Locate the cell with the specified text and output its (x, y) center coordinate. 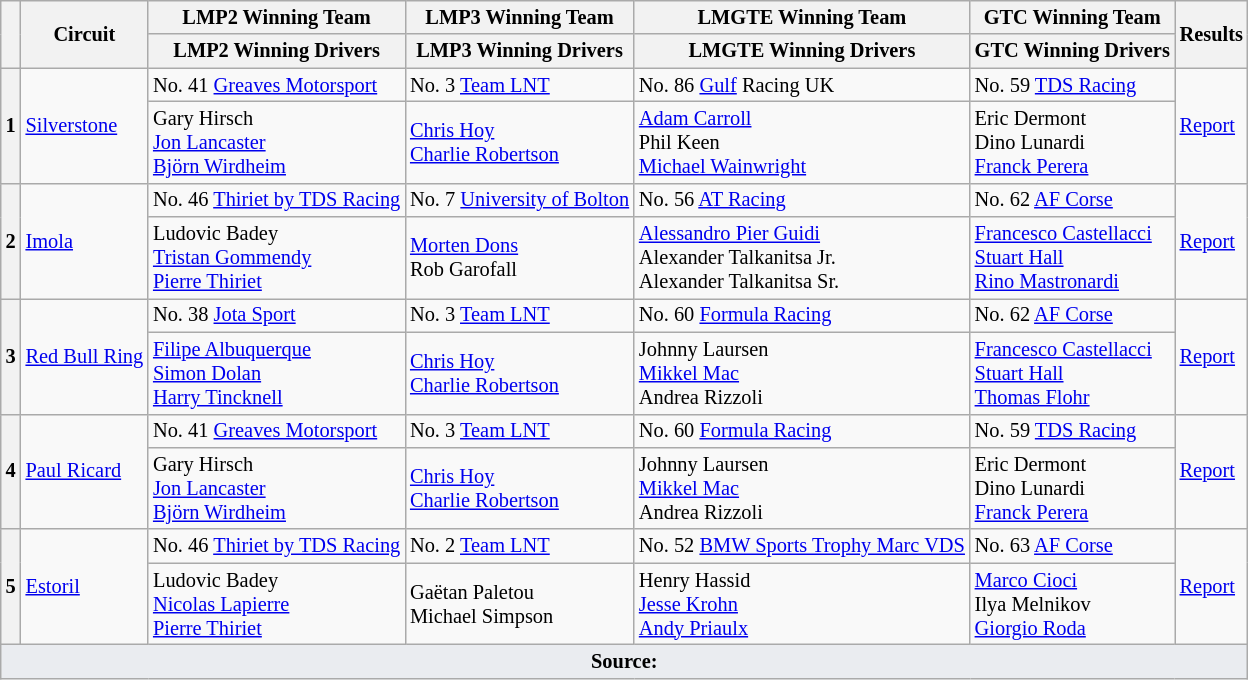
Silverstone (85, 126)
Paul Ricard (85, 472)
LMP2 Winning Team (276, 17)
4 (11, 472)
Marco Cioci Ilya Melnikov Giorgio Roda (1072, 604)
Gaëtan Paletou Michael Simpson (520, 604)
Estoril (85, 586)
No. 38 Jota Sport (276, 315)
Francesco Castellacci Stuart Hall Rino Mastronardi (1072, 258)
No. 56 AT Racing (802, 200)
LMP3 Winning Team (520, 17)
Morten Dons Rob Garofall (520, 258)
Red Bull Ring (85, 356)
LMGTE Winning Drivers (802, 51)
No. 7 University of Bolton (520, 200)
No. 63 AF Corse (1072, 546)
Alessandro Pier Guidi Alexander Talkanitsa Jr. Alexander Talkanitsa Sr. (802, 258)
Source: (624, 661)
LMP2 Winning Drivers (276, 51)
Results (1212, 34)
Henry Hassid Jesse Krohn Andy Priaulx (802, 604)
3 (11, 356)
2 (11, 240)
LMP3 Winning Drivers (520, 51)
Imola (85, 240)
No. 86 Gulf Racing UK (802, 85)
Circuit (85, 34)
GTC Winning Drivers (1072, 51)
No. 52 BMW Sports Trophy Marc VDS (802, 546)
Ludovic Badey Nicolas Lapierre Pierre Thiriet (276, 604)
Francesco Castellacci Stuart Hall Thomas Flohr (1072, 373)
5 (11, 586)
LMGTE Winning Team (802, 17)
Ludovic Badey Tristan Gommendy Pierre Thiriet (276, 258)
1 (11, 126)
No. 2 Team LNT (520, 546)
GTC Winning Team (1072, 17)
Adam Carroll Phil Keen Michael Wainwright (802, 142)
Filipe Albuquerque Simon Dolan Harry Tincknell (276, 373)
